Detect which cell encompasses the target text, then output its (X, Y) center coordinate. 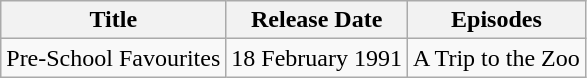
A Trip to the Zoo (497, 58)
Title (114, 20)
Release Date (317, 20)
Pre-School Favourites (114, 58)
Episodes (497, 20)
18 February 1991 (317, 58)
